Determine the [X, Y] coordinate at the center of the cell enclosing the given text.  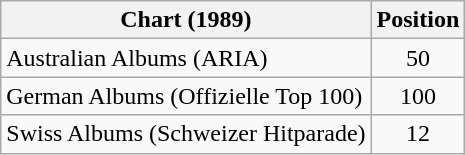
100 [418, 96]
Swiss Albums (Schweizer Hitparade) [186, 134]
Chart (1989) [186, 20]
German Albums (Offizielle Top 100) [186, 96]
50 [418, 58]
12 [418, 134]
Position [418, 20]
Australian Albums (ARIA) [186, 58]
